Identify which cell holds the provided text, then report its (x, y) central coordinate. 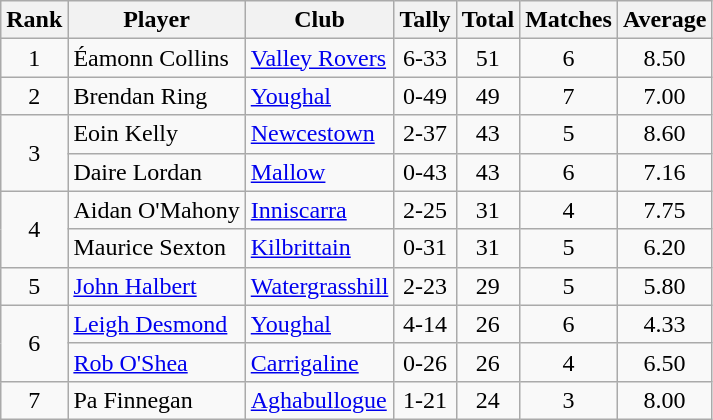
2-25 (425, 210)
Rob O'Shea (156, 362)
Rank (34, 20)
7.16 (664, 172)
4-14 (425, 324)
Éamonn Collins (156, 58)
6.50 (664, 362)
Inniscarra (320, 210)
Total (488, 20)
0-43 (425, 172)
Carrigaline (320, 362)
Watergrasshill (320, 286)
Aghabullogue (320, 400)
1-21 (425, 400)
Maurice Sexton (156, 248)
4.33 (664, 324)
2-23 (425, 286)
0-26 (425, 362)
Tally (425, 20)
Mallow (320, 172)
Brendan Ring (156, 96)
6-33 (425, 58)
2-37 (425, 134)
Pa Finnegan (156, 400)
Leigh Desmond (156, 324)
29 (488, 286)
Eoin Kelly (156, 134)
Average (664, 20)
24 (488, 400)
7.75 (664, 210)
7.00 (664, 96)
Valley Rovers (320, 58)
8.50 (664, 58)
49 (488, 96)
Club (320, 20)
Daire Lordan (156, 172)
Newcestown (320, 134)
0-31 (425, 248)
0-49 (425, 96)
5.80 (664, 286)
Matches (569, 20)
1 (34, 58)
51 (488, 58)
8.60 (664, 134)
2 (34, 96)
8.00 (664, 400)
Player (156, 20)
Kilbrittain (320, 248)
6.20 (664, 248)
Aidan O'Mahony (156, 210)
John Halbert (156, 286)
